From the cell containing the given text, extract its center point as [x, y] coordinate. 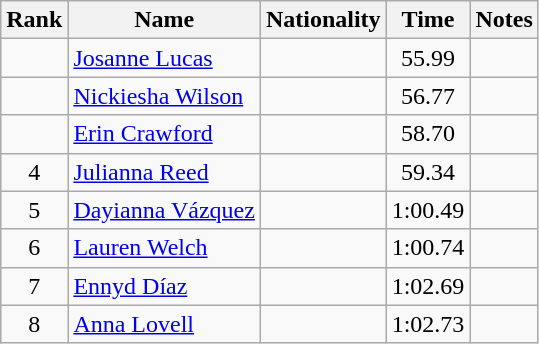
4 [34, 172]
Julianna Reed [164, 172]
Rank [34, 20]
Notes [504, 20]
1:02.73 [428, 324]
7 [34, 286]
Time [428, 20]
55.99 [428, 58]
1:00.49 [428, 210]
56.77 [428, 96]
5 [34, 210]
1:02.69 [428, 286]
Lauren Welch [164, 248]
Dayianna Vázquez [164, 210]
Ennyd Díaz [164, 286]
Anna Lovell [164, 324]
1:00.74 [428, 248]
Nickiesha Wilson [164, 96]
6 [34, 248]
58.70 [428, 134]
Name [164, 20]
8 [34, 324]
59.34 [428, 172]
Josanne Lucas [164, 58]
Erin Crawford [164, 134]
Nationality [323, 20]
